Extract the [x, y] coordinate from the center of the cell holding the provided text.  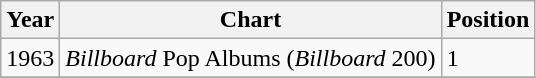
Chart [250, 20]
Year [30, 20]
Position [488, 20]
1963 [30, 58]
Billboard Pop Albums (Billboard 200) [250, 58]
1 [488, 58]
